For the text-containing cell, return its midpoint in (X, Y) coordinate format. 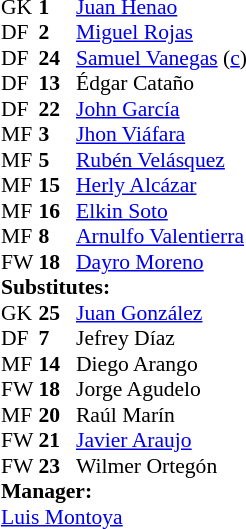
14 (57, 364)
13 (57, 83)
7 (57, 339)
3 (57, 135)
25 (57, 313)
22 (57, 109)
20 (57, 415)
8 (57, 237)
5 (57, 160)
GK (20, 313)
24 (57, 58)
16 (57, 211)
21 (57, 441)
15 (57, 185)
2 (57, 33)
23 (57, 466)
